Identify which cell holds the provided text, then report its (X, Y) central coordinate. 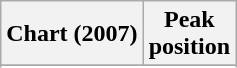
Chart (2007) (72, 34)
Peakposition (189, 34)
